Return the (x, y) coordinate for the center point of the cell that contains the specified text.  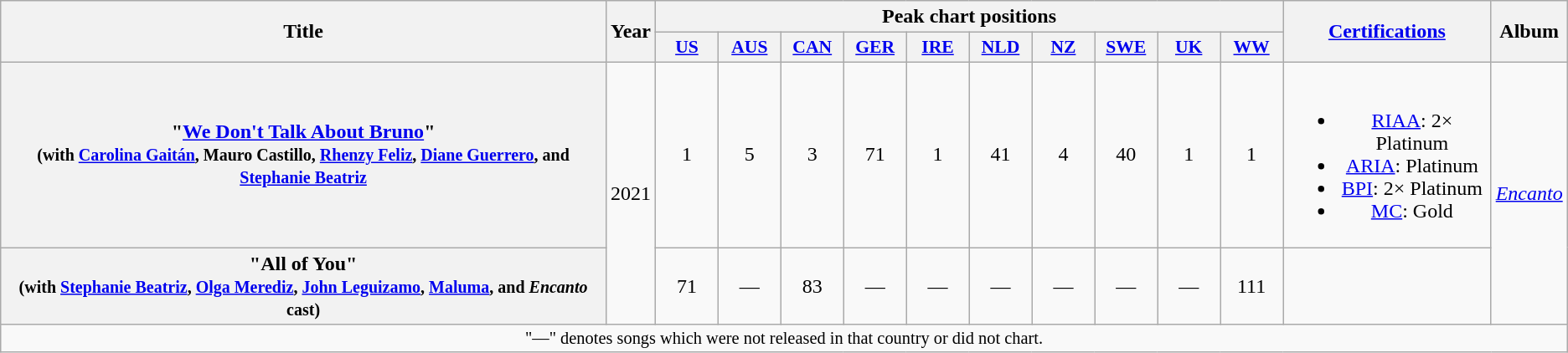
41 (1000, 154)
AUS (749, 48)
83 (812, 286)
4 (1064, 154)
UK (1189, 48)
Peak chart positions (968, 17)
"—" denotes songs which were not released in that country or did not chart. (784, 339)
CAN (812, 48)
"We Don't Talk About Bruno"(with Carolina Gaitán, Mauro Castillo, Rhenzy Feliz, Diane Guerrero, and Stephanie Beatriz (303, 154)
Certifications (1387, 32)
111 (1251, 286)
GER (874, 48)
3 (812, 154)
NLD (1000, 48)
US (687, 48)
NZ (1064, 48)
"All of You"(with Stephanie Beatriz, Olga Merediz, John Leguizamo, Maluma, and Encanto cast) (303, 286)
WW (1251, 48)
SWE (1126, 48)
2021 (630, 192)
Year (630, 32)
IRE (938, 48)
Encanto (1529, 192)
5 (749, 154)
Title (303, 32)
RIAA: 2× PlatinumARIA: PlatinumBPI: 2× PlatinumMC: Gold (1387, 154)
40 (1126, 154)
Album (1529, 32)
